Capture the cell that displays the provided text and extract its [x, y] central coordinate. 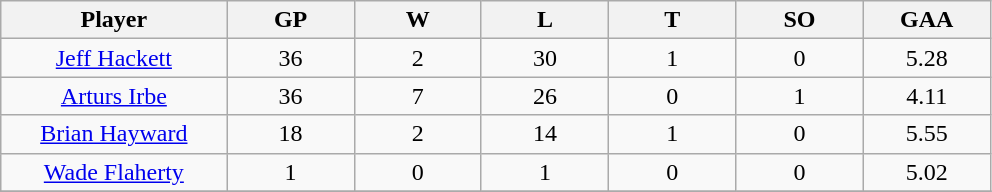
4.11 [926, 96]
Brian Hayward [114, 134]
30 [544, 58]
5.28 [926, 58]
26 [544, 96]
7 [418, 96]
L [544, 20]
18 [290, 134]
GAA [926, 20]
Jeff Hackett [114, 58]
GP [290, 20]
Wade Flaherty [114, 172]
T [672, 20]
5.02 [926, 172]
SO [800, 20]
Arturs Irbe [114, 96]
5.55 [926, 134]
Player [114, 20]
14 [544, 134]
W [418, 20]
